Return the [X, Y] coordinate for the center point of the cell that contains the specified text.  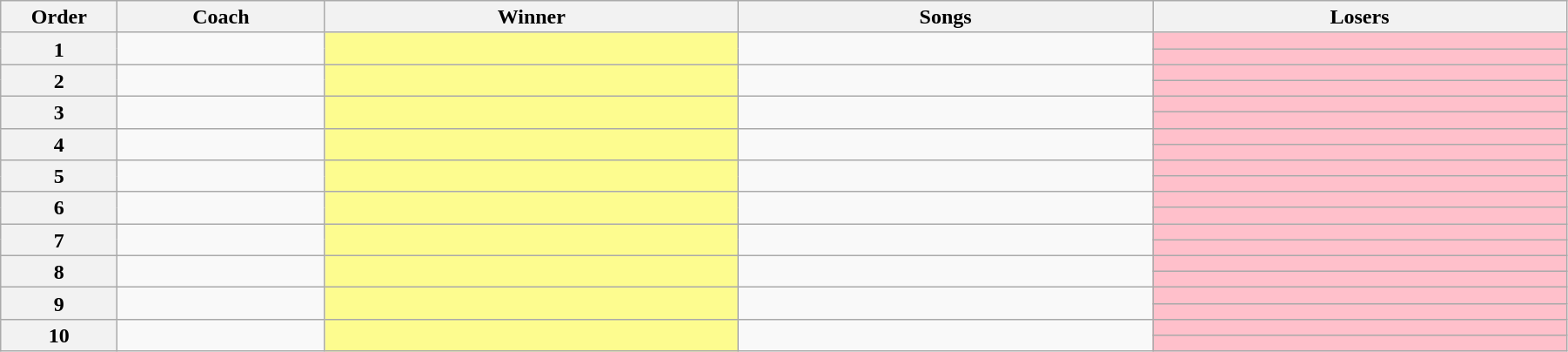
Winner [532, 17]
Songs [946, 17]
1 [59, 49]
6 [59, 207]
3 [59, 112]
7 [59, 240]
2 [59, 80]
Losers [1360, 17]
Coach [221, 17]
4 [59, 145]
8 [59, 272]
10 [59, 335]
5 [59, 176]
9 [59, 303]
Order [59, 17]
